Provide the (X, Y) coordinate of the cell's center where the given text is located.  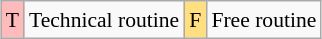
F (195, 20)
T (12, 20)
Technical routine (104, 20)
Free routine (264, 20)
